Extract the (x, y) coordinate from the center of the cell holding the provided text.  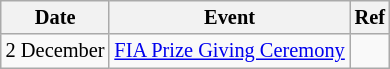
FIA Prize Giving Ceremony (229, 51)
Date (56, 17)
Ref (370, 17)
Event (229, 17)
2 December (56, 51)
